Locate the cell with the specified text and output its [x, y] center coordinate. 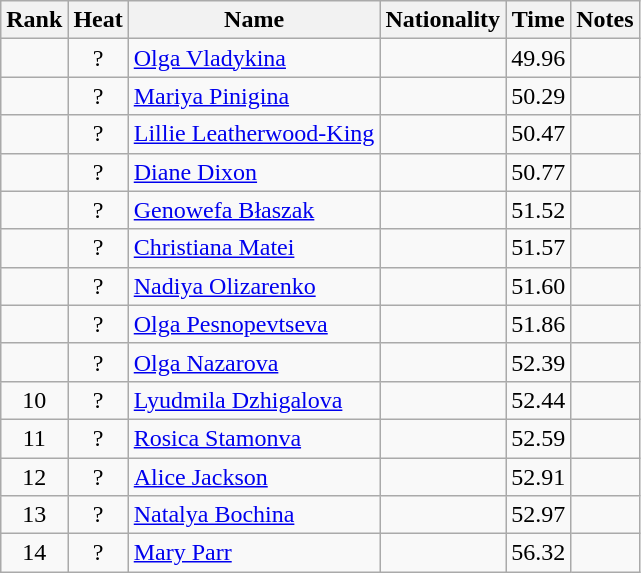
Lillie Leatherwood-King [254, 134]
52.97 [538, 515]
50.77 [538, 172]
51.57 [538, 248]
13 [34, 515]
Heat [98, 20]
14 [34, 553]
Rosica Stamonva [254, 438]
50.47 [538, 134]
11 [34, 438]
51.86 [538, 324]
51.60 [538, 286]
Mariya Pinigina [254, 96]
Lyudmila Dzhigalova [254, 400]
51.52 [538, 210]
Genowefa Błaszak [254, 210]
Olga Pesnopevtseva [254, 324]
Olga Nazarova [254, 362]
Diane Dixon [254, 172]
52.39 [538, 362]
52.59 [538, 438]
Notes [605, 20]
49.96 [538, 58]
Name [254, 20]
Natalya Bochina [254, 515]
Olga Vladykina [254, 58]
50.29 [538, 96]
Nadiya Olizarenko [254, 286]
Rank [34, 20]
10 [34, 400]
52.91 [538, 477]
12 [34, 477]
Alice Jackson [254, 477]
Christiana Matei [254, 248]
Nationality [443, 20]
56.32 [538, 553]
52.44 [538, 400]
Mary Parr [254, 553]
Time [538, 20]
